Locate the cell with the specified text and output its (x, y) center coordinate. 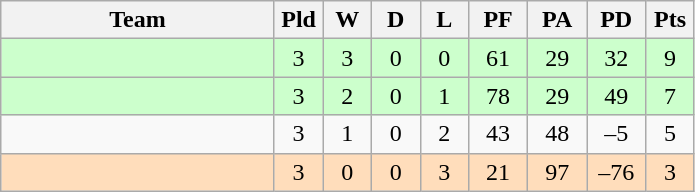
D (396, 20)
Team (138, 20)
Pld (298, 20)
49 (616, 96)
W (348, 20)
78 (498, 96)
61 (498, 58)
PF (498, 20)
43 (498, 134)
PA (558, 20)
48 (558, 134)
9 (670, 58)
L (444, 20)
Pts (670, 20)
7 (670, 96)
5 (670, 134)
32 (616, 58)
–76 (616, 172)
–5 (616, 134)
97 (558, 172)
21 (498, 172)
PD (616, 20)
